Pinpoint the cell where the given text exists, returning its (X, Y) midpoint coordinate. 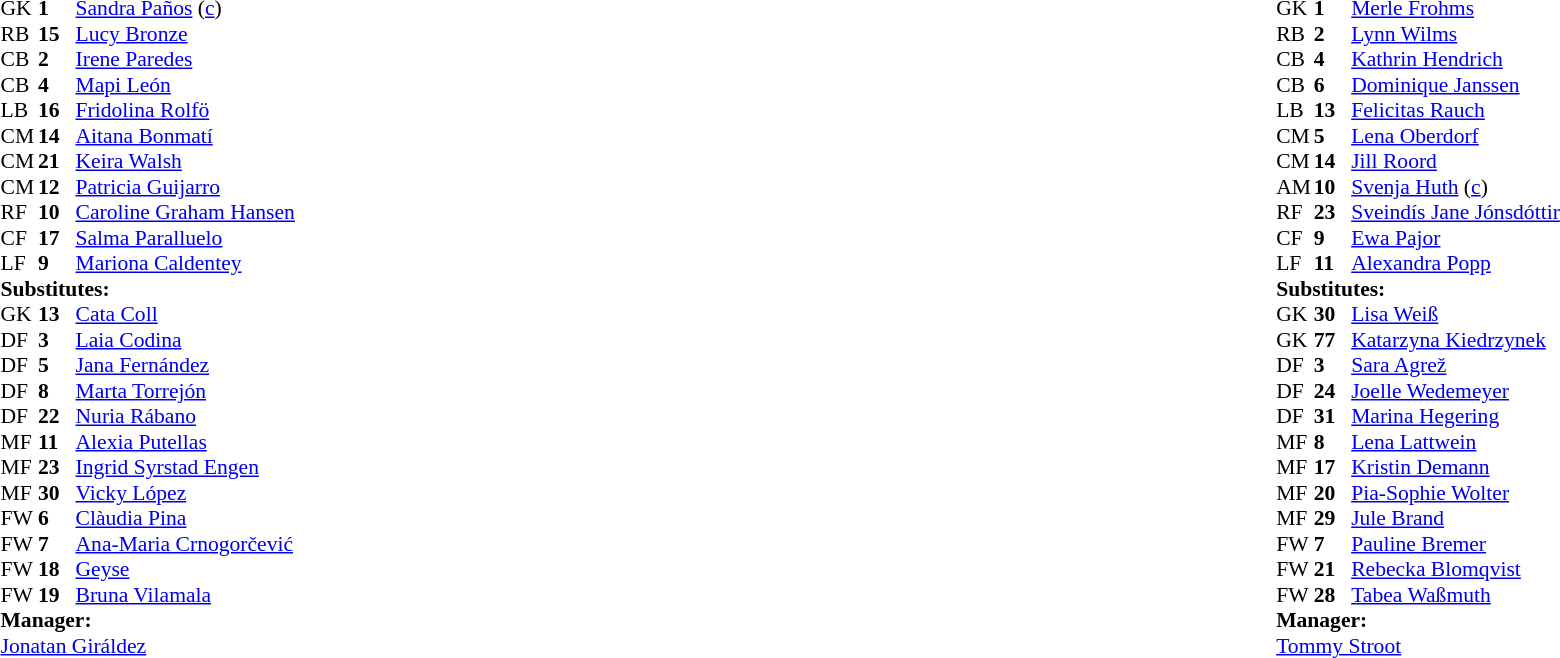
Jana Fernández (186, 365)
AM (1295, 187)
Lisa Weiß (1456, 315)
Mariona Caldentey (186, 263)
Marta Torrejón (186, 391)
Sara Agrež (1456, 365)
Vicky López (186, 493)
Patricia Guijarro (186, 187)
Lena Oberdorf (1456, 136)
16 (57, 111)
Jill Roord (1456, 161)
Ewa Pajor (1456, 238)
Lynn Wilms (1456, 34)
Caroline Graham Hansen (186, 213)
Svenja Huth (c) (1456, 187)
Dominique Janssen (1456, 85)
Geyse (186, 569)
Pia-Sophie Wolter (1456, 493)
Rebecka Blomqvist (1456, 569)
Laia Codina (186, 340)
22 (57, 417)
Bruna Vilamala (186, 595)
Salma Paralluelo (186, 238)
Kristin Demann (1456, 467)
Aitana Bonmatí (186, 136)
15 (57, 34)
Mapi León (186, 85)
Alexandra Popp (1456, 263)
Fridolina Rolfö (186, 111)
Tabea Waßmuth (1456, 595)
Alexia Putellas (186, 442)
19 (57, 595)
Ingrid Syrstad Engen (186, 467)
29 (1333, 519)
77 (1333, 340)
24 (1333, 391)
31 (1333, 417)
Kathrin Hendrich (1456, 59)
18 (57, 569)
Nuria Rábano (186, 417)
Ana-Maria Crnogorčević (186, 544)
Marina Hegering (1456, 417)
20 (1333, 493)
Joelle Wedemeyer (1456, 391)
Lucy Bronze (186, 34)
Pauline Bremer (1456, 544)
Cata Coll (186, 315)
Felicitas Rauch (1456, 111)
Jule Brand (1456, 519)
Katarzyna Kiedrzynek (1456, 340)
Keira Walsh (186, 161)
Lena Lattwein (1456, 442)
Sveindís Jane Jónsdóttir (1456, 213)
12 (57, 187)
28 (1333, 595)
Irene Paredes (186, 59)
Clàudia Pina (186, 519)
